Return the (X, Y) coordinate for the center point of the cell that contains the specified text.  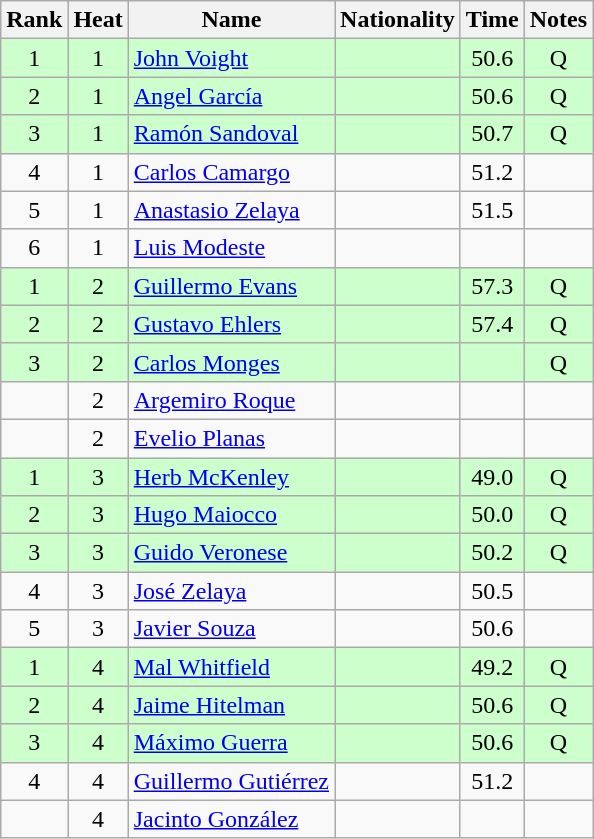
Guillermo Gutiérrez (231, 781)
Jacinto González (231, 819)
Carlos Camargo (231, 172)
50.5 (492, 591)
Nationality (398, 20)
Anastasio Zelaya (231, 210)
49.2 (492, 667)
Hugo Maiocco (231, 515)
50.7 (492, 134)
Máximo Guerra (231, 743)
51.5 (492, 210)
Name (231, 20)
50.2 (492, 553)
Evelio Planas (231, 438)
Luis Modeste (231, 248)
José Zelaya (231, 591)
Notes (558, 20)
49.0 (492, 477)
Guido Veronese (231, 553)
Javier Souza (231, 629)
57.3 (492, 286)
Time (492, 20)
57.4 (492, 324)
Rank (34, 20)
John Voight (231, 58)
Heat (98, 20)
50.0 (492, 515)
Jaime Hitelman (231, 705)
Herb McKenley (231, 477)
Guillermo Evans (231, 286)
Ramón Sandoval (231, 134)
Mal Whitfield (231, 667)
Argemiro Roque (231, 400)
Gustavo Ehlers (231, 324)
Carlos Monges (231, 362)
6 (34, 248)
Angel García (231, 96)
